Identify which cell holds the provided text, then report its (X, Y) central coordinate. 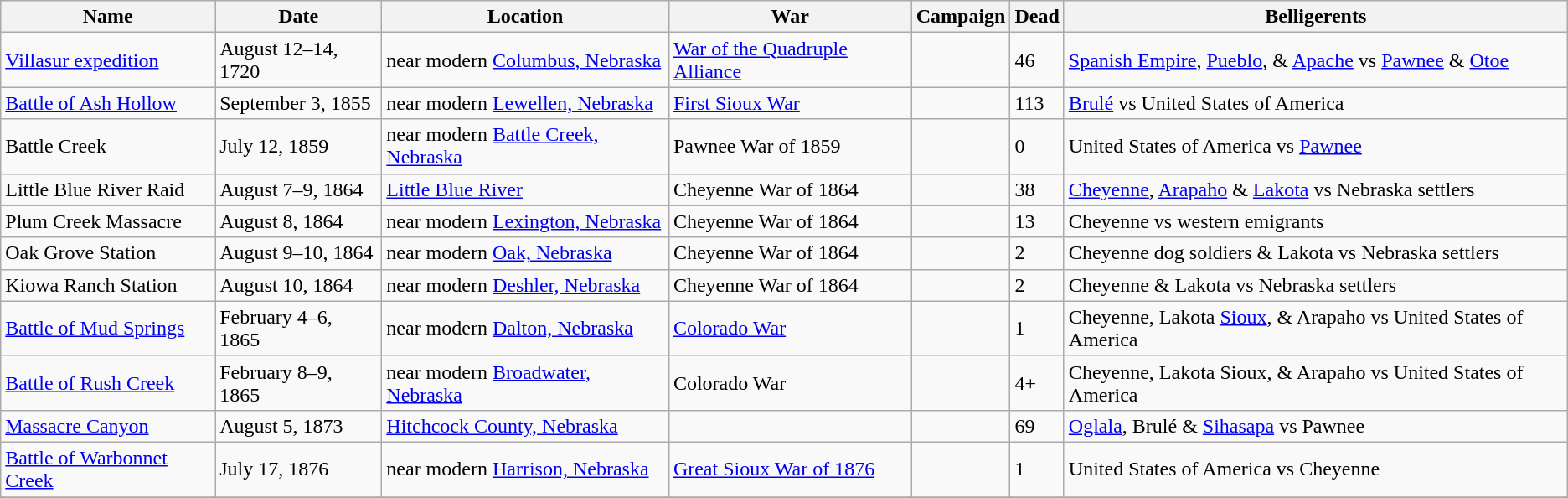
War (790, 17)
August 8, 1864 (298, 221)
Belligerents (1315, 17)
13 (1037, 221)
near modern Dalton, Nebraska (526, 329)
Oglala, Brulé & Sihasapa vs Pawnee (1315, 426)
July 17, 1876 (298, 469)
Villasur expedition (108, 60)
near modern Lewellen, Nebraska (526, 103)
Name (108, 17)
February 8–9, 1865 (298, 382)
Pawnee War of 1859 (790, 146)
near modern Oak, Nebraska (526, 253)
near modern Deshler, Nebraska (526, 285)
near modern Lexington, Nebraska (526, 221)
Massacre Canyon (108, 426)
August 10, 1864 (298, 285)
War of the Quadruple Alliance (790, 60)
Cheyenne dog soldiers & Lakota vs Nebraska settlers (1315, 253)
Little Blue River Raid (108, 189)
August 5, 1873 (298, 426)
Battle of Warbonnet Creek (108, 469)
Cheyenne, Arapaho & Lakota vs Nebraska settlers (1315, 189)
Hitchcock County, Nebraska (526, 426)
near modern Columbus, Nebraska (526, 60)
near modern Harrison, Nebraska (526, 469)
Cheyenne & Lakota vs Nebraska settlers (1315, 285)
First Sioux War (790, 103)
38 (1037, 189)
Battle of Rush Creek (108, 382)
Date (298, 17)
113 (1037, 103)
August 7–9, 1864 (298, 189)
Little Blue River (526, 189)
Cheyenne vs western emigrants (1315, 221)
0 (1037, 146)
Plum Creek Massacre (108, 221)
Location (526, 17)
Battle of Mud Springs (108, 329)
August 9–10, 1864 (298, 253)
Dead (1037, 17)
Brulé vs United States of America (1315, 103)
United States of America vs Cheyenne (1315, 469)
Campaign (961, 17)
near modern Broadwater, Nebraska (526, 382)
February 4–6, 1865 (298, 329)
Battle of Ash Hollow (108, 103)
September 3, 1855 (298, 103)
Battle Creek (108, 146)
August 12–14, 1720 (298, 60)
near modern Battle Creek, Nebraska (526, 146)
Great Sioux War of 1876 (790, 469)
July 12, 1859 (298, 146)
Kiowa Ranch Station (108, 285)
Oak Grove Station (108, 253)
4+ (1037, 382)
United States of America vs Pawnee (1315, 146)
46 (1037, 60)
69 (1037, 426)
Spanish Empire, Pueblo, & Apache vs Pawnee & Otoe (1315, 60)
